Capture the cell that displays the provided text and extract its [x, y] central coordinate. 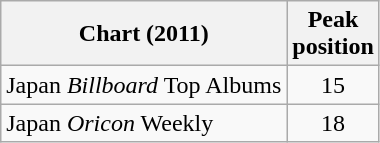
Japan Oricon Weekly [144, 123]
Japan Billboard Top Albums [144, 85]
18 [333, 123]
15 [333, 85]
Peakposition [333, 34]
Chart (2011) [144, 34]
